Locate the cell with the specified text and output its (x, y) center coordinate. 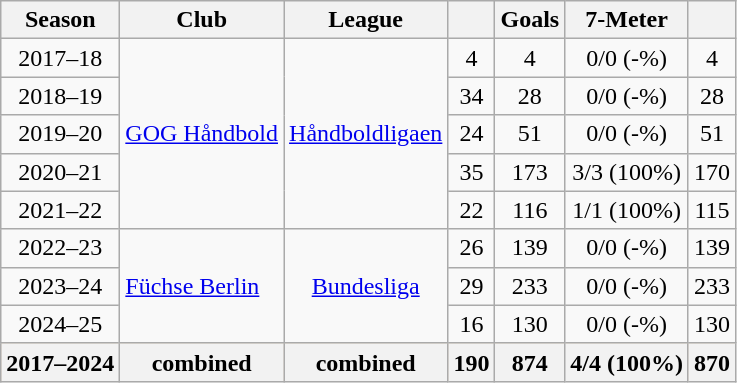
Season (60, 20)
1/1 (100%) (627, 210)
2021–22 (60, 210)
29 (472, 286)
Goals (530, 20)
2018–19 (60, 96)
874 (530, 362)
870 (712, 362)
4/4 (100%) (627, 362)
34 (472, 96)
2020–21 (60, 172)
116 (530, 210)
2022–23 (60, 248)
Füchse Berlin (202, 286)
2017–2024 (60, 362)
16 (472, 324)
24 (472, 134)
2023–24 (60, 286)
35 (472, 172)
Club (202, 20)
26 (472, 248)
22 (472, 210)
2024–25 (60, 324)
170 (712, 172)
3/3 (100%) (627, 172)
115 (712, 210)
League (366, 20)
GOG Håndbold (202, 134)
2019–20 (60, 134)
190 (472, 362)
2017–18 (60, 58)
Bundesliga (366, 286)
Håndboldligaen (366, 134)
7-Meter (627, 20)
173 (530, 172)
